Locate the cell with the specified text and output its [X, Y] center coordinate. 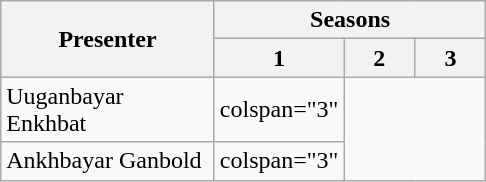
Ankhbayar Ganbold [108, 161]
Seasons [350, 20]
Uuganbayar Enkhbat [108, 110]
1 [279, 58]
Presenter [108, 39]
3 [450, 58]
2 [380, 58]
